Locate the cell with the specified text and output its (x, y) center coordinate. 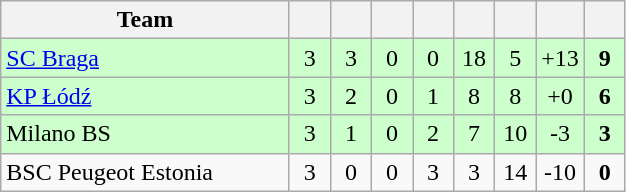
SC Braga (146, 58)
9 (604, 58)
BSC Peugeot Estonia (146, 172)
Team (146, 20)
+13 (560, 58)
18 (474, 58)
10 (516, 134)
7 (474, 134)
5 (516, 58)
14 (516, 172)
6 (604, 96)
-3 (560, 134)
-10 (560, 172)
KP Łódź (146, 96)
Milano BS (146, 134)
+0 (560, 96)
